Find where the given text appears and provide that cell's center as (X, Y) coordinate. 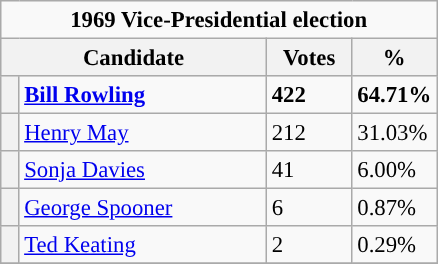
% (394, 58)
0.29% (394, 245)
George Spooner (143, 208)
Bill Rowling (143, 95)
Votes (309, 58)
Sonja Davies (143, 170)
Ted Keating (143, 245)
6 (309, 208)
0.87% (394, 208)
31.03% (394, 133)
41 (309, 170)
64.71% (394, 95)
6.00% (394, 170)
422 (309, 95)
Henry May (143, 133)
212 (309, 133)
1969 Vice-Presidential election (219, 20)
Candidate (134, 58)
2 (309, 245)
